Find where the given text appears and provide that cell's center as (x, y) coordinate. 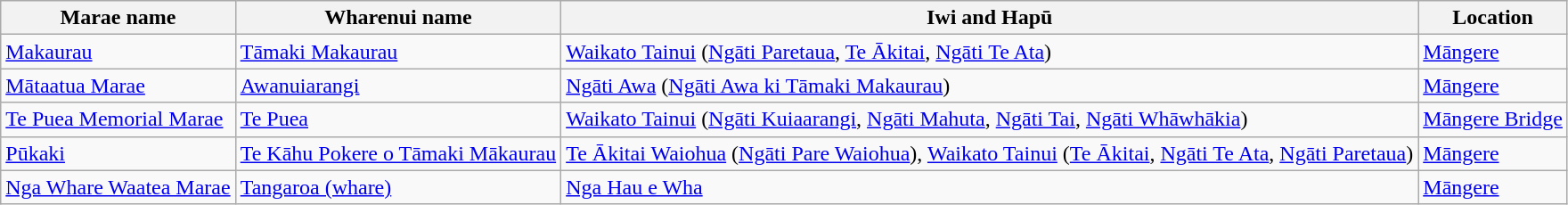
Te Kāhu Pokere o Tāmaki Mākaurau (397, 153)
Nga Hau e Wha (990, 187)
Mātaatua Marae (118, 86)
Tāmaki Makaurau (397, 52)
Ngāti Awa (Ngāti Awa ki Tāmaki Makaurau) (990, 86)
Te Ākitai Waiohua (Ngāti Pare Waiohua), Waikato Tainui (Te Ākitai, Ngāti Te Ata, Ngāti Paretaua) (990, 153)
Waikato Tainui (Ngāti Paretaua, Te Ākitai, Ngāti Te Ata) (990, 52)
Awanuiarangi (397, 86)
Iwi and Hapū (990, 18)
Te Puea Memorial Marae (118, 119)
Waikato Tainui (Ngāti Kuiaarangi, Ngāti Mahuta, Ngāti Tai, Ngāti Whāwhākia) (990, 119)
Nga Whare Waatea Marae (118, 187)
Pūkaki (118, 153)
Wharenui name (397, 18)
Māngere Bridge (1493, 119)
Tangaroa (whare) (397, 187)
Te Puea (397, 119)
Marae name (118, 18)
Makaurau (118, 52)
Location (1493, 18)
